Provide the (x, y) coordinate of the cell's center where the given text is located.  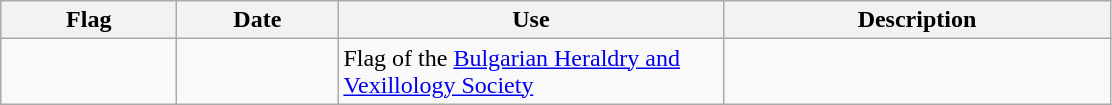
Flag (89, 20)
Description (917, 20)
Date (258, 20)
Use (531, 20)
Flag of the Bulgarian Heraldry and Vexillology Society (531, 72)
